Find where the given text appears and provide that cell's center as (X, Y) coordinate. 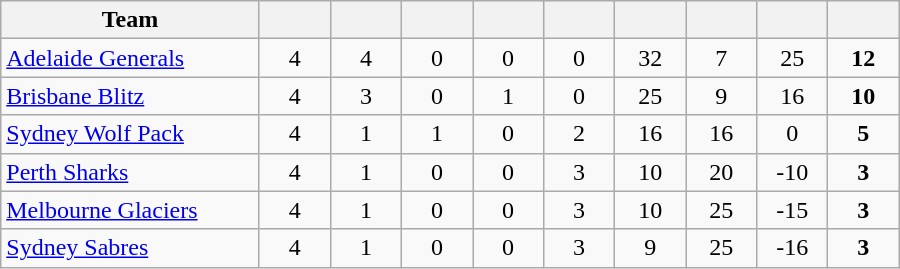
12 (864, 58)
2 (580, 134)
7 (722, 58)
-10 (792, 172)
Brisbane Blitz (130, 96)
-16 (792, 248)
-15 (792, 210)
Team (130, 20)
20 (722, 172)
Perth Sharks (130, 172)
Sydney Sabres (130, 248)
32 (650, 58)
Sydney Wolf Pack (130, 134)
Melbourne Glaciers (130, 210)
Adelaide Generals (130, 58)
5 (864, 134)
